Return (X, Y) of the center of cell containing provided text 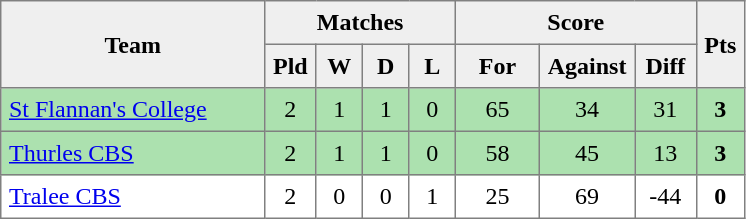
For (497, 66)
Matches (360, 23)
Pts (720, 44)
St Flannan's College (133, 110)
Thurles CBS (133, 153)
34 (586, 110)
Tralee CBS (133, 197)
25 (497, 197)
45 (586, 153)
W (339, 66)
65 (497, 110)
Pld (290, 66)
Diff (666, 66)
Score (576, 23)
13 (666, 153)
L (432, 66)
Against (586, 66)
D (385, 66)
31 (666, 110)
-44 (666, 197)
58 (497, 153)
69 (586, 197)
Team (133, 44)
